Pinpoint the cell where the given text exists, returning its (X, Y) midpoint coordinate. 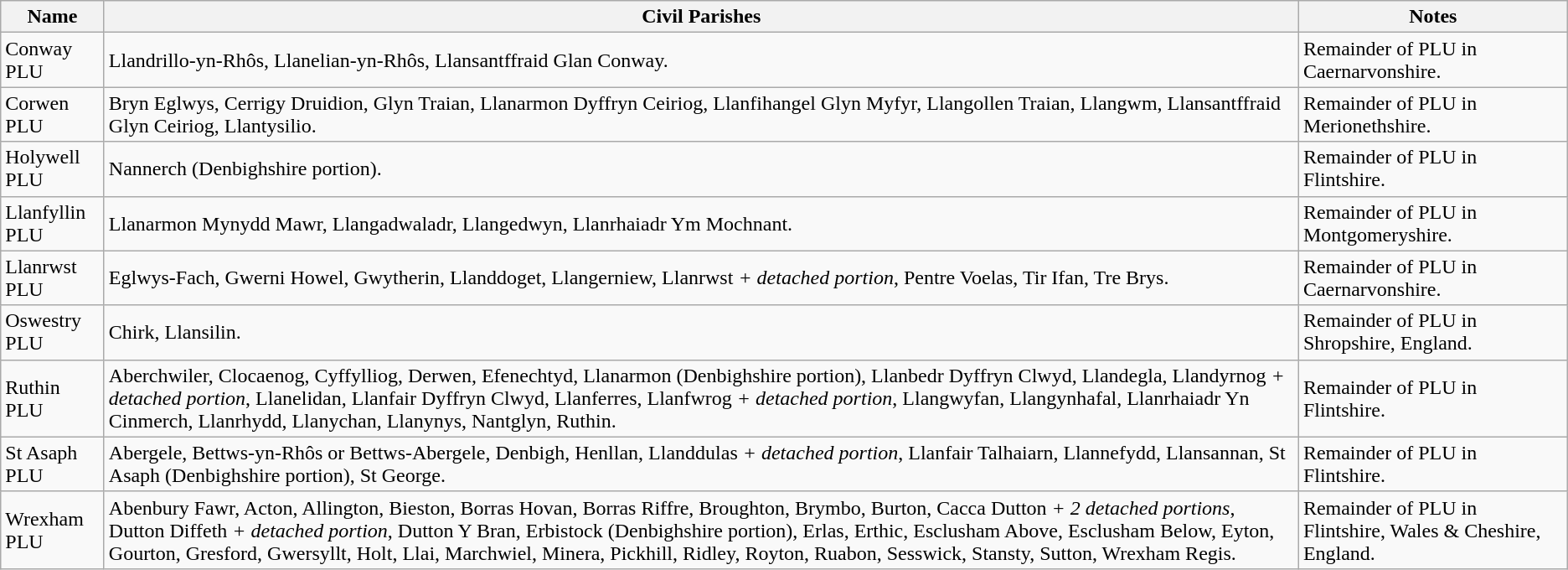
Remainder of PLU in Merionethshire. (1432, 114)
Llandrillo-yn-Rhôs, Llanelian-yn-Rhôs, Llansantffraid Glan Conway. (701, 60)
Oswestry PLU (53, 332)
Remainder of PLU in Flintshire, Wales & Cheshire, England. (1432, 530)
Llanarmon Mynydd Mawr, Llangadwaladr, Llangedwyn, Llanrhaiadr Ym Mochnant. (701, 223)
Llanrwst PLU (53, 278)
Conway PLU (53, 60)
Llanfyllin PLU (53, 223)
Eglwys-Fach, Gwerni Howel, Gwytherin, Llanddoget, Llangerniew, Llanrwst + detached portion, Pentre Voelas, Tir Ifan, Tre Brys. (701, 278)
Holywell PLU (53, 169)
Name (53, 17)
Civil Parishes (701, 17)
Corwen PLU (53, 114)
Remainder of PLU in Montgomeryshire. (1432, 223)
Notes (1432, 17)
Chirk, Llansilin. (701, 332)
Ruthin PLU (53, 398)
Wrexham PLU (53, 530)
Remainder of PLU in Shropshire, England. (1432, 332)
Nannerch (Denbighshire portion). (701, 169)
St Asaph PLU (53, 464)
